Determine the [x, y] coordinate at the center of the cell enclosing the given text.  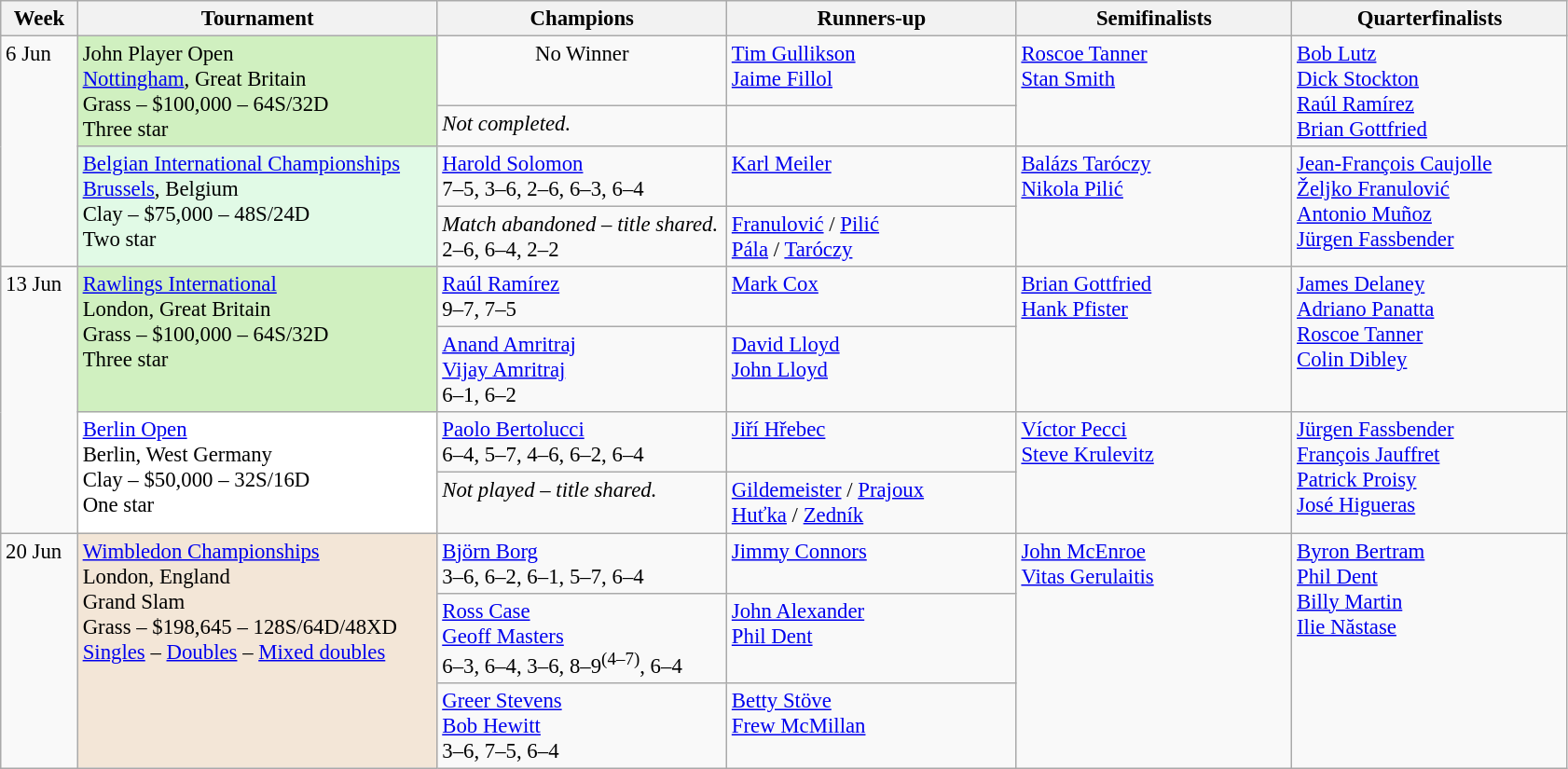
Bob Lutz Dick Stockton Raúl Ramírez Brian Gottfried [1430, 91]
Franulović / Pilić Pála / Taróczy [873, 237]
Wimbledon Championships London, England Grand Slam Grass – $198,645 – 128S/64D/48XD Singles – Doubles – Mixed doubles [257, 651]
David Lloyd John Lloyd [873, 370]
Karl Meiler [873, 177]
Week [39, 19]
No Winner [582, 71]
Anand Amritraj Vijay Amritraj 6–1, 6–2 [582, 370]
Greer Stevens Bob Hewitt 3–6, 7–5, 6–4 [582, 725]
Byron Bertram Phil Dent Billy Martin Ilie Năstase [1430, 651]
Harold Solomon 7–5, 3–6, 2–6, 6–3, 6–4 [582, 177]
Belgian International Championships Brussels, Belgium Clay – $75,000 – 48S/24D Two star [257, 207]
Raúl Ramírez 9–7, 7–5 [582, 296]
Jürgen Fassbender François Jauffret Patrick Proisy José Higueras [1430, 472]
Paolo Bertolucci 6–4, 5–7, 4–6, 6–2, 6–4 [582, 442]
Jean-François Caujolle Željko Franulović Antonio Muñoz Jürgen Fassbender [1430, 207]
John McEnroe Vitas Gerulaitis [1154, 651]
Tim Gullikson Jaime Fillol [873, 71]
John Alexander Phil Dent [873, 638]
John Player Open Nottingham, Great Britain Grass – $100,000 – 64S/32D Three star [257, 91]
Balázs Taróczy Nikola Pilić [1154, 207]
Roscoe Tanner Stan Smith [1154, 91]
Björn Borg 3–6, 6–2, 6–1, 5–7, 6–4 [582, 563]
13 Jun [39, 399]
20 Jun [39, 651]
Match abandoned – title shared. 2–6, 6–4, 2–2 [582, 237]
6 Jun [39, 152]
Berlin Open Berlin, West Germany Clay – $50,000 – 32S/16D One star [257, 472]
Runners-up [873, 19]
Quarterfinalists [1430, 19]
Jiří Hřebec [873, 442]
Rawlings International London, Great Britain Grass – $100,000 – 64S/32D Three star [257, 339]
James Delaney Adriano Panatta Roscoe Tanner Colin Dibley [1430, 339]
Not completed. [582, 126]
Jimmy Connors [873, 563]
Champions [582, 19]
Gildemeister / Prajoux Huťka / Zedník [873, 503]
Tournament [257, 19]
Brian Gottfried Hank Pfister [1154, 339]
Víctor Pecci Steve Krulevitz [1154, 472]
Mark Cox [873, 296]
Semifinalists [1154, 19]
Not played – title shared. [582, 503]
Betty Stöve Frew McMillan [873, 725]
Ross Case Geoff Masters 6–3, 6–4, 3–6, 8–9(4–7), 6–4 [582, 638]
